Return the (X, Y) coordinate for the center point of the cell that contains the specified text.  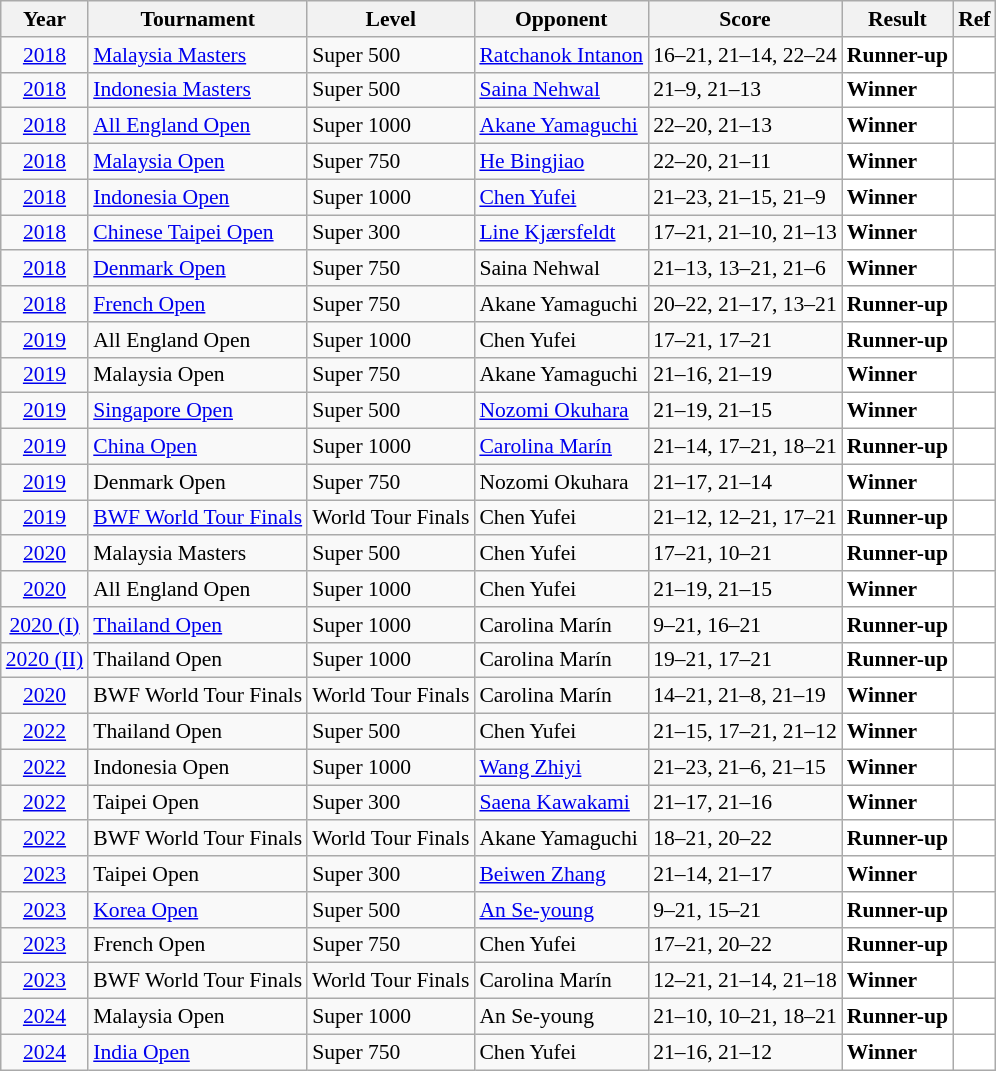
Year (44, 19)
21–14, 17–21, 18–21 (745, 447)
Ref (974, 19)
21–16, 21–12 (745, 1052)
20–22, 21–17, 13–21 (745, 304)
21–12, 12–21, 17–21 (745, 518)
17–21, 20–22 (745, 945)
17–21, 21–10, 21–13 (745, 233)
21–23, 21–15, 21–9 (745, 197)
9–21, 16–21 (745, 625)
18–21, 20–22 (745, 839)
21–9, 21–13 (745, 90)
2020 (I) (44, 625)
21–17, 21–16 (745, 803)
2020 (II) (44, 660)
Chinese Taipei Open (198, 233)
16–21, 21–14, 22–24 (745, 55)
Saena Kawakami (561, 803)
21–15, 17–21, 21–12 (745, 732)
21–23, 21–6, 21–15 (745, 767)
14–21, 21–8, 21–19 (745, 696)
India Open (198, 1052)
22–20, 21–11 (745, 162)
17–21, 10–21 (745, 554)
21–16, 21–19 (745, 375)
Wang Zhiyi (561, 767)
Ratchanok Intanon (561, 55)
22–20, 21–13 (745, 126)
Line Kjærsfeldt (561, 233)
21–14, 21–17 (745, 874)
Level (390, 19)
9–21, 15–21 (745, 910)
Result (898, 19)
Korea Open (198, 910)
17–21, 17–21 (745, 340)
21–10, 10–21, 18–21 (745, 1017)
He Bingjiao (561, 162)
21–17, 21–14 (745, 482)
Score (745, 19)
Opponent (561, 19)
Beiwen Zhang (561, 874)
21–13, 13–21, 21–6 (745, 269)
China Open (198, 447)
12–21, 21–14, 21–18 (745, 981)
Singapore Open (198, 411)
19–21, 17–21 (745, 660)
Tournament (198, 19)
Indonesia Masters (198, 90)
